Provide the (X, Y) coordinate of the cell's center where the given text is located.  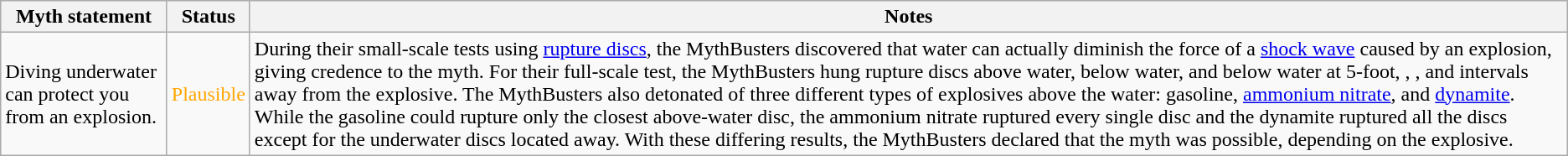
Status (208, 17)
Notes (908, 17)
Myth statement (84, 17)
Plausible (208, 94)
Diving underwater can protect you from an explosion. (84, 94)
